Identify which cell holds the provided text, then report its [X, Y] central coordinate. 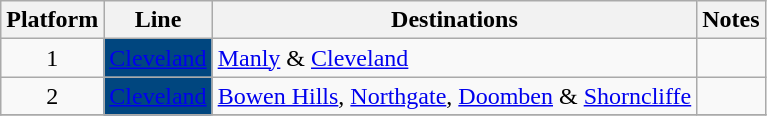
Bowen Hills, Northgate, Doomben & Shorncliffe [454, 96]
Notes [731, 20]
Destinations [454, 20]
1 [52, 58]
2 [52, 96]
Line [158, 20]
Platform [52, 20]
Manly & Cleveland [454, 58]
